Find where the given text appears and provide that cell's center as [X, Y] coordinate. 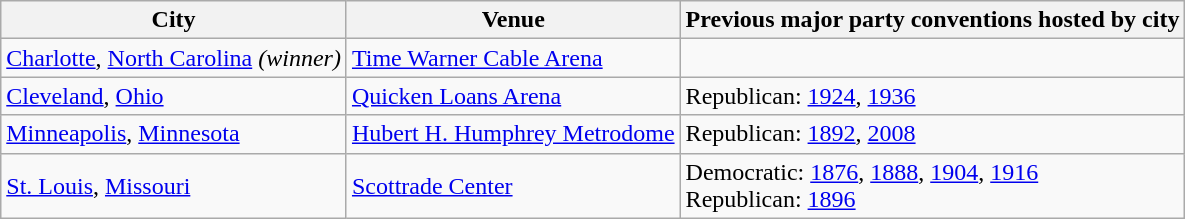
St. Louis, Missouri [174, 186]
Republican: 1892, 2008 [932, 134]
Previous major party conventions hosted by city [932, 20]
City [174, 20]
Scottrade Center [513, 186]
Minneapolis, Minnesota [174, 134]
Hubert H. Humphrey Metrodome [513, 134]
Time Warner Cable Arena [513, 58]
Democratic: 1876, 1888, 1904, 1916Republican: 1896 [932, 186]
Charlotte, North Carolina (winner) [174, 58]
Republican: 1924, 1936 [932, 96]
Venue [513, 20]
Cleveland, Ohio [174, 96]
Quicken Loans Arena [513, 96]
